Capture the cell that displays the provided text and extract its [x, y] central coordinate. 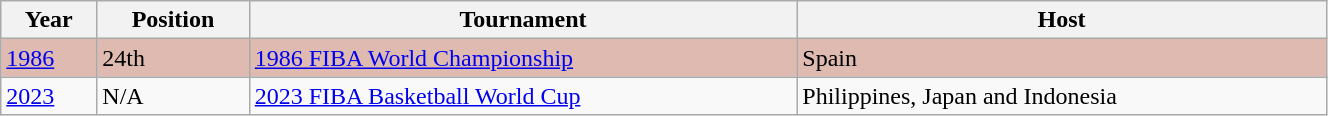
Tournament [523, 20]
Year [49, 20]
Position [173, 20]
Spain [1062, 58]
Host [1062, 20]
2023 [49, 96]
1986 [49, 58]
2023 FIBA Basketball World Cup [523, 96]
N/A [173, 96]
24th [173, 58]
1986 FIBA World Championship [523, 58]
Philippines, Japan and Indonesia [1062, 96]
